Scan for the cell matching the given text and deliver its [x, y] coordinate at center. 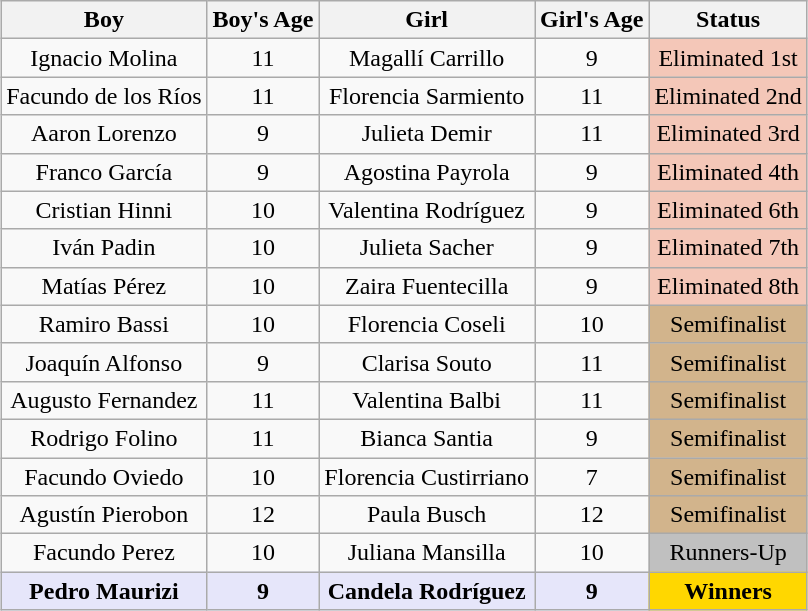
Eliminated 4th [728, 172]
Julieta Sacher [427, 248]
Candela Rodríguez [427, 591]
Valentina Balbi [427, 400]
Magallí Carrillo [427, 58]
Florencia Coseli [427, 324]
Girl's Age [592, 20]
Aaron Lorenzo [104, 134]
Paula Busch [427, 515]
Augusto Fernandez [104, 400]
Eliminated 1st [728, 58]
Eliminated 6th [728, 210]
Joaquín Alfonso [104, 362]
Juliana Mansilla [427, 553]
Eliminated 7th [728, 248]
Bianca Santia [427, 438]
Eliminated 2nd [728, 96]
Girl [427, 20]
Iván Padin [104, 248]
Matías Pérez [104, 286]
Boy's Age [263, 20]
Florencia Sarmiento [427, 96]
Boy [104, 20]
Facundo de los Ríos [104, 96]
Franco García [104, 172]
Facundo Perez [104, 553]
Rodrigo Folino [104, 438]
Agostina Payrola [427, 172]
Status [728, 20]
Pedro Maurizi [104, 591]
Clarisa Souto [427, 362]
Eliminated 3rd [728, 134]
Cristian Hinni [104, 210]
Runners-Up [728, 553]
Ignacio Molina [104, 58]
Winners [728, 591]
7 [592, 477]
Zaira Fuentecilla [427, 286]
Julieta Demir [427, 134]
Eliminated 8th [728, 286]
Agustín Pierobon [104, 515]
Valentina Rodríguez [427, 210]
Facundo Oviedo [104, 477]
Florencia Custirriano [427, 477]
Ramiro Bassi [104, 324]
